From the cell containing the given text, extract its center point as (x, y) coordinate. 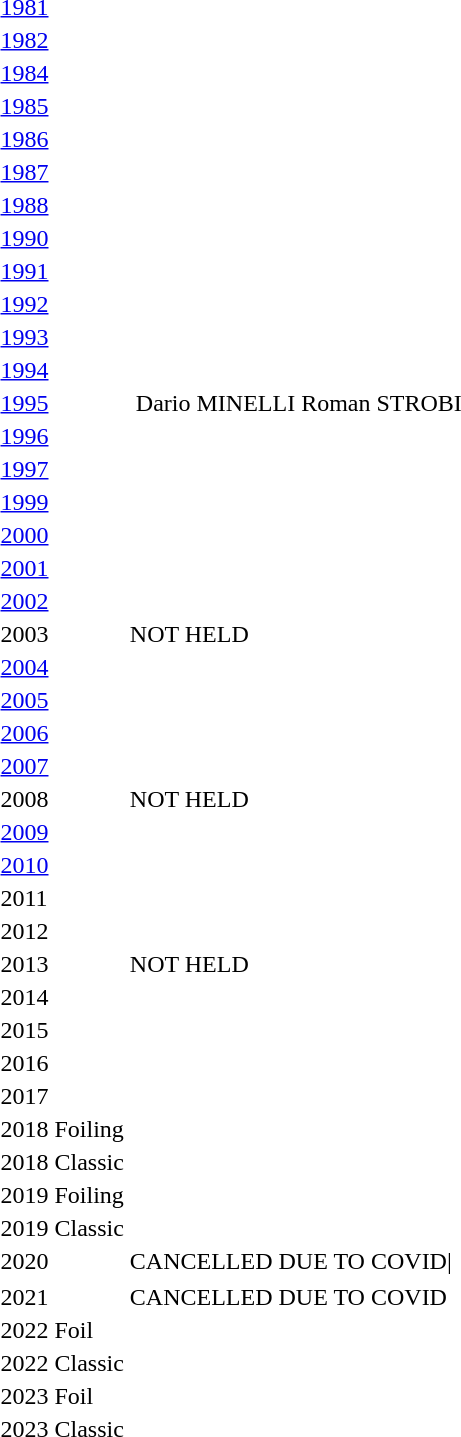
Dario MINELLI (215, 403)
